Pinpoint the cell where the given text exists, returning its [X, Y] midpoint coordinate. 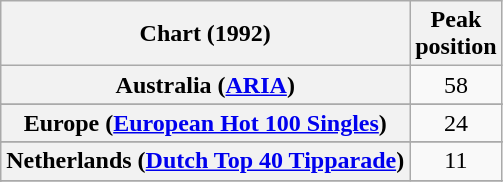
Chart (1992) [206, 34]
58 [456, 85]
24 [456, 123]
Australia (ARIA) [206, 85]
Europe (European Hot 100 Singles) [206, 123]
11 [456, 161]
Netherlands (Dutch Top 40 Tipparade) [206, 161]
Peakposition [456, 34]
